Provide the [X, Y] coordinate of the cell's center where the given text is located.  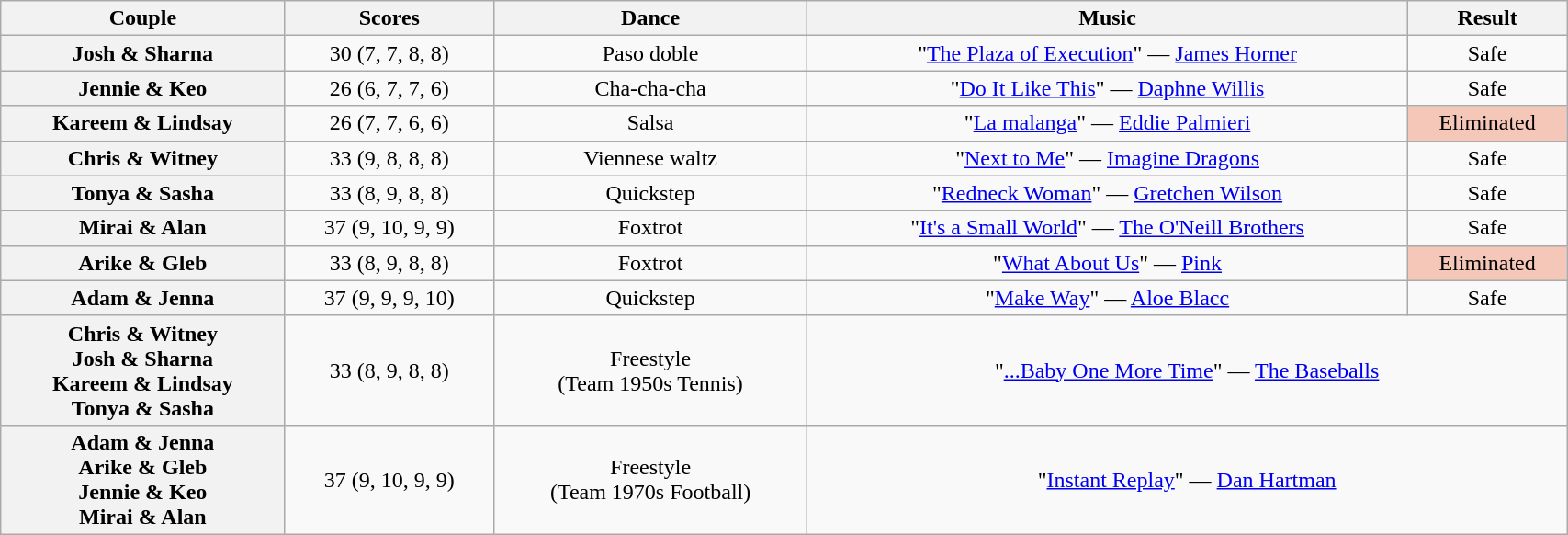
Music [1108, 18]
"The Plaza of Execution" — James Horner [1108, 53]
"Next to Me" — Imagine Dragons [1108, 158]
Tonya & Sasha [143, 193]
"It's a Small World" — The O'Neill Brothers [1108, 228]
Jennie & Keo [143, 88]
Scores [389, 18]
Mirai & Alan [143, 228]
Result [1488, 18]
Freestyle(Team 1970s Football) [650, 480]
"What About Us" — Pink [1108, 263]
Paso doble [650, 53]
"Redneck Woman" — Gretchen Wilson [1108, 193]
Freestyle(Team 1950s Tennis) [650, 370]
"Make Way" — Aloe Blacc [1108, 298]
Cha-cha-cha [650, 88]
"Instant Replay" — Dan Hartman [1187, 480]
37 (9, 9, 9, 10) [389, 298]
30 (7, 7, 8, 8) [389, 53]
Dance [650, 18]
Adam & JennaArike & GlebJennie & KeoMirai & Alan [143, 480]
"...Baby One More Time" — The Baseballs [1187, 370]
Kareem & Lindsay [143, 123]
Chris & Witney [143, 158]
Couple [143, 18]
Salsa [650, 123]
33 (9, 8, 8, 8) [389, 158]
"La malanga" — Eddie Palmieri [1108, 123]
Josh & Sharna [143, 53]
"Do It Like This" — Daphne Willis [1108, 88]
26 (6, 7, 7, 6) [389, 88]
Adam & Jenna [143, 298]
Arike & Gleb [143, 263]
Chris & WitneyJosh & SharnaKareem & LindsayTonya & Sasha [143, 370]
Viennese waltz [650, 158]
26 (7, 7, 6, 6) [389, 123]
